Capture the cell that displays the provided text and extract its [X, Y] central coordinate. 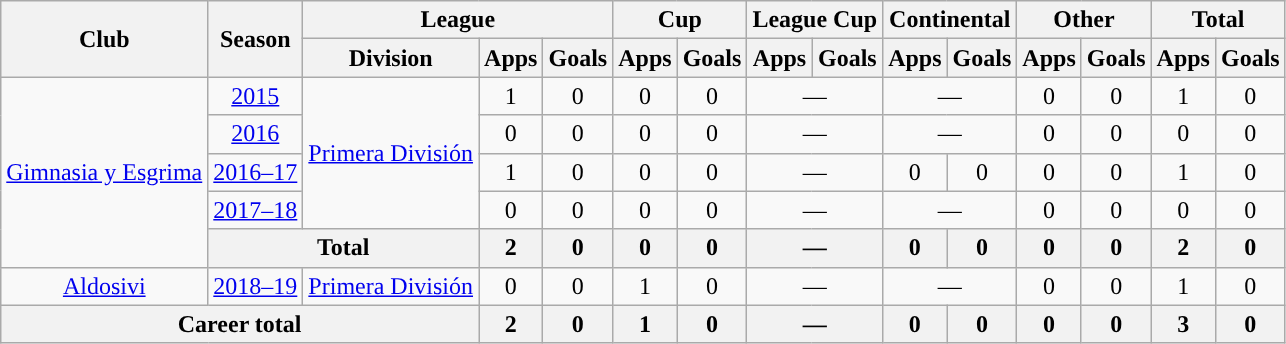
2017–18 [256, 210]
2018–19 [256, 286]
League Cup [815, 20]
Other [1084, 20]
Gimnasia y Esgrima [104, 172]
Division [391, 58]
League [458, 20]
2015 [256, 96]
Cup [680, 20]
3 [1183, 324]
Continental [950, 20]
2016–17 [256, 172]
Career total [240, 324]
Season [256, 39]
2016 [256, 134]
Club [104, 39]
Aldosivi [104, 286]
